From the cell containing the given text, extract its center point as (X, Y) coordinate. 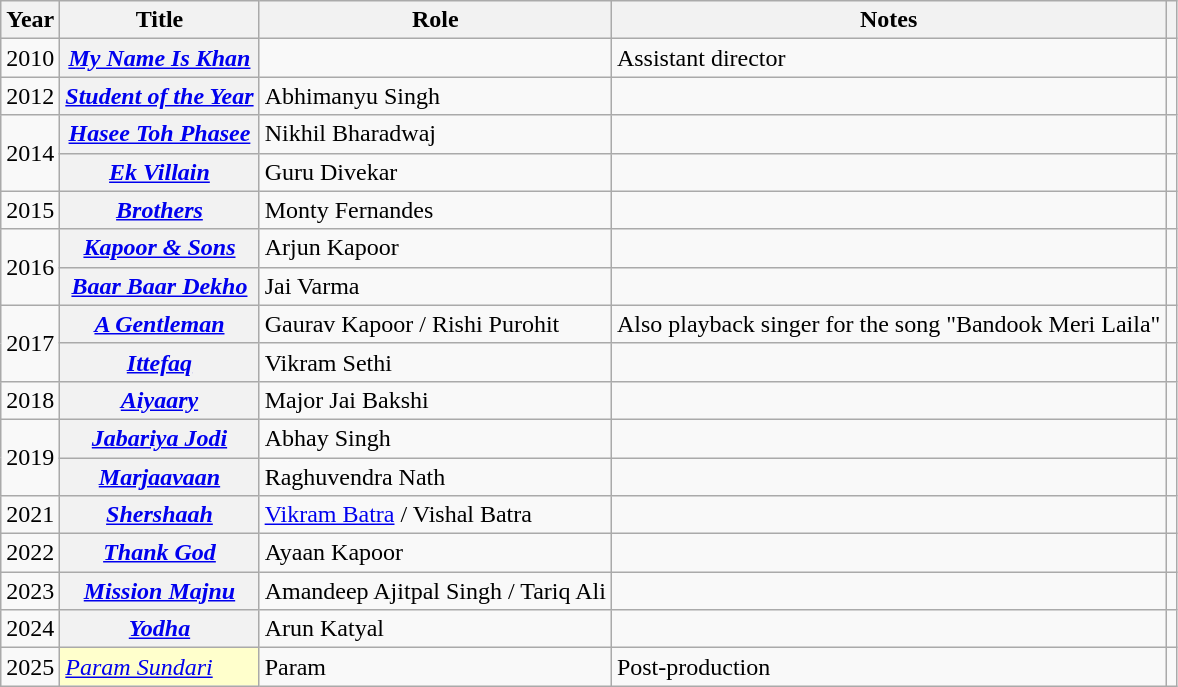
Abhimanyu Singh (435, 96)
Gaurav Kapoor / Rishi Purohit (435, 324)
Post-production (888, 667)
Title (160, 20)
2016 (30, 267)
Student of the Year (160, 96)
Role (435, 20)
2022 (30, 553)
Kapoor & Sons (160, 248)
2018 (30, 400)
2019 (30, 457)
Arjun Kapoor (435, 248)
Guru Divekar (435, 172)
2023 (30, 591)
Shershaah (160, 515)
2014 (30, 153)
Also playback singer for the song "Bandook Meri Laila" (888, 324)
Ek Villain (160, 172)
Ittefaq (160, 362)
2024 (30, 629)
Abhay Singh (435, 438)
Param (435, 667)
2012 (30, 96)
Major Jai Bakshi (435, 400)
Arun Katyal (435, 629)
2025 (30, 667)
Brothers (160, 210)
Jai Varma (435, 286)
A Gentleman (160, 324)
Yodha (160, 629)
Raghuvendra Nath (435, 477)
Ayaan Kapoor (435, 553)
2015 (30, 210)
Vikram Batra / Vishal Batra (435, 515)
Notes (888, 20)
2010 (30, 58)
Assistant director (888, 58)
2017 (30, 343)
Nikhil Bharadwaj (435, 134)
Vikram Sethi (435, 362)
Jabariya Jodi (160, 438)
Baar Baar Dekho (160, 286)
Param Sundari (160, 667)
Thank God (160, 553)
Hasee Toh Phasee (160, 134)
Amandeep Ajitpal Singh / Tariq Ali (435, 591)
My Name Is Khan (160, 58)
Mission Majnu (160, 591)
Monty Fernandes (435, 210)
Aiyaary (160, 400)
Marjaavaan (160, 477)
2021 (30, 515)
Year (30, 20)
